Provide the (x, y) coordinate of the cell's center where the given text is located.  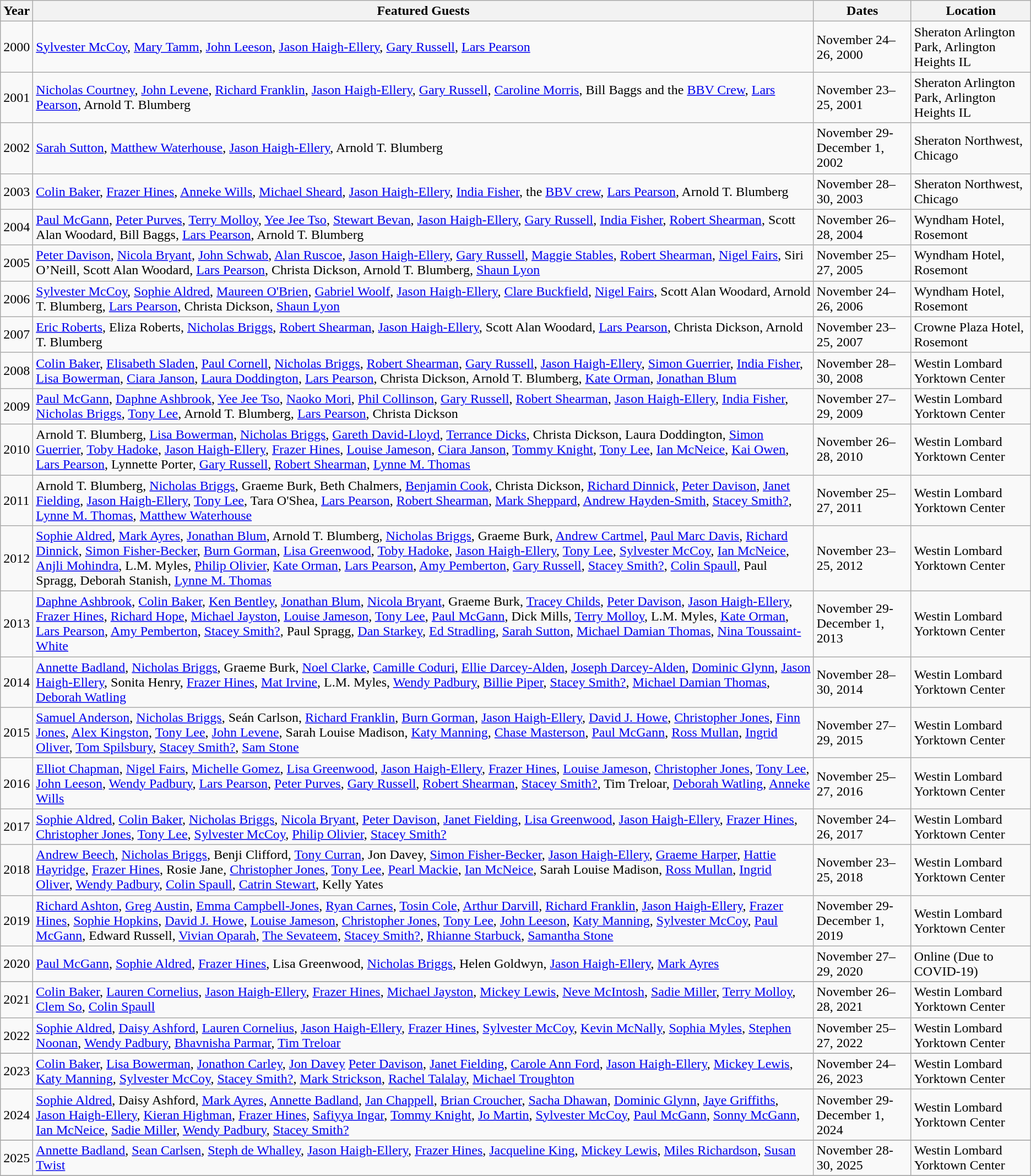
November 28-30, 2025 (862, 1157)
Paul McGann, Sophie Aldred, Frazer Hines, Lisa Greenwood, Nicholas Briggs, Helen Goldwyn, Jason Haigh-Ellery, Mark Ayres (423, 963)
Annette Badland, Sean Carlsen, Steph de Whalley, Jason Haigh-Ellery, Frazer Hines, Jacqueline King, Mickey Lewis, Miles Richardson, Susan Twist (423, 1157)
2002 (17, 148)
2025 (17, 1157)
Featured Guests (423, 11)
Crowne Plaza Hotel, Rosemont (970, 335)
November 23–25, 2018 (862, 870)
November 24–26, 2000 (862, 47)
November 25–27, 2022 (862, 1035)
Online (Due to COVID-19) (970, 963)
2005 (17, 263)
November 23–25, 2001 (862, 97)
November 29-December 1, 2024 (862, 1114)
November 28–30, 2003 (862, 192)
2017 (17, 827)
2015 (17, 733)
November 23–25, 2007 (862, 335)
November 26–28, 2010 (862, 449)
2011 (17, 500)
November 26–28, 2021 (862, 1000)
2012 (17, 558)
2004 (17, 227)
November 26–28, 2004 (862, 227)
November 27–29, 2015 (862, 733)
Dates (862, 11)
2018 (17, 870)
November 29- December 1, 2002 (862, 148)
2022 (17, 1035)
2006 (17, 298)
November 24–26, 2017 (862, 827)
Sarah Sutton, Matthew Waterhouse, Jason Haigh-Ellery, Arnold T. Blumberg (423, 148)
November 25–27, 2011 (862, 500)
2009 (17, 406)
November 27–29, 2009 (862, 406)
Year (17, 11)
Colin Baker, Frazer Hines, Anneke Wills, Michael Sheard, Jason Haigh-Ellery, India Fisher, the BBV crew, Lars Pearson, Arnold T. Blumberg (423, 192)
2014 (17, 682)
2021 (17, 1000)
2008 (17, 370)
2013 (17, 624)
2020 (17, 963)
November 24–26, 2006 (862, 298)
2007 (17, 335)
2019 (17, 921)
2010 (17, 449)
2023 (17, 1071)
2001 (17, 97)
November 29-December 1, 2019 (862, 921)
November 24–26, 2023 (862, 1071)
November 28–30, 2008 (862, 370)
November 25–27, 2016 (862, 783)
November 28–30, 2014 (862, 682)
November 27–29, 2020 (862, 963)
November 29-December 1, 2013 (862, 624)
2000 (17, 47)
2003 (17, 192)
Sylvester McCoy, Mary Tamm, John Leeson, Jason Haigh-Ellery, Gary Russell, Lars Pearson (423, 47)
2016 (17, 783)
2024 (17, 1114)
Location (970, 11)
November 23–25, 2012 (862, 558)
November 25–27, 2005 (862, 263)
